Scan for the cell matching the given text and deliver its [x, y] coordinate at center. 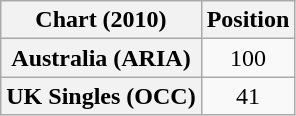
Australia (ARIA) [101, 58]
Chart (2010) [101, 20]
Position [248, 20]
UK Singles (OCC) [101, 96]
100 [248, 58]
41 [248, 96]
